From the cell containing the given text, extract its center point as (x, y) coordinate. 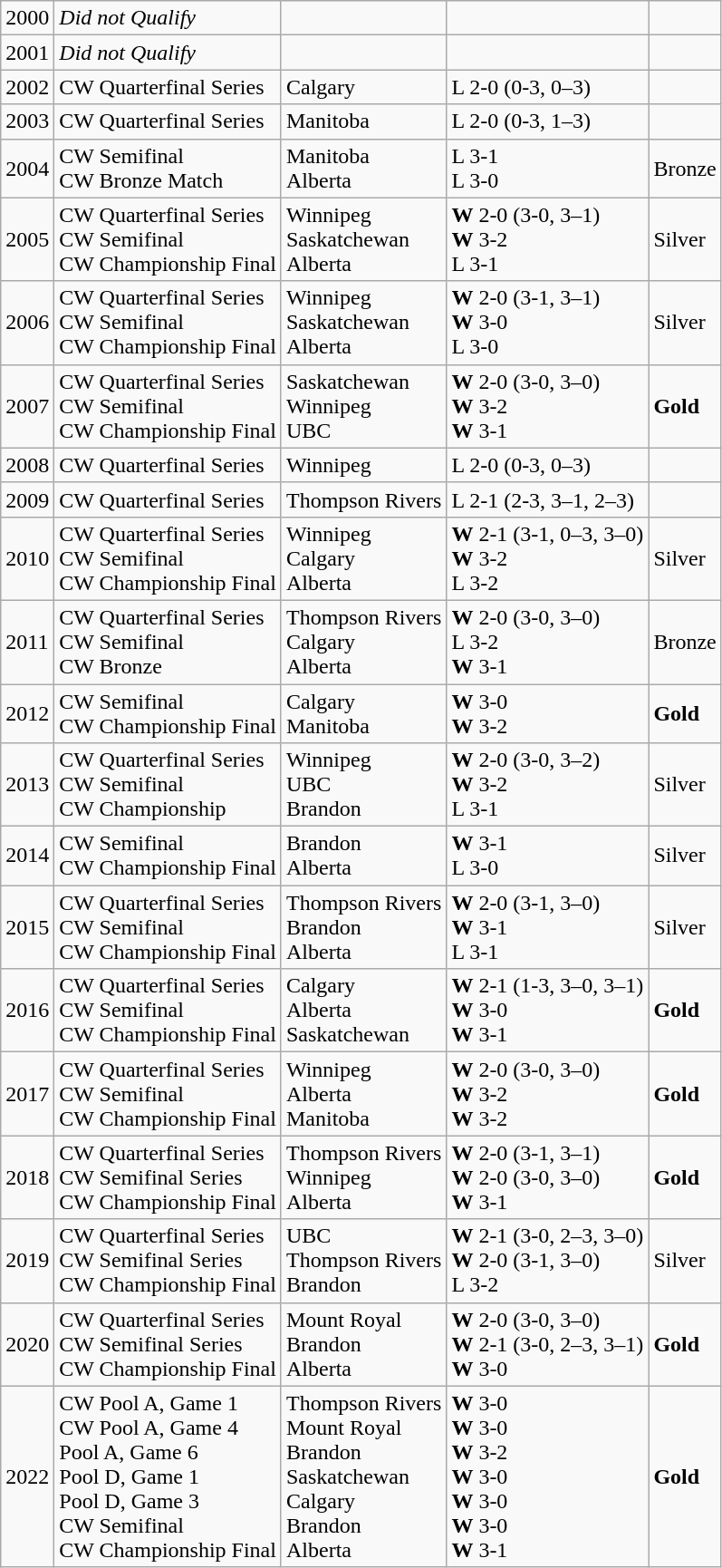
W 2-0 (3-0, 3–1)W 3-2L 3-1 (547, 239)
WinnipegUBCBrandon (363, 785)
2003 (27, 121)
W 2-0 (3-1, 3–1)W 2-0 (3-0, 3–0)W 3-1 (547, 1177)
2011 (27, 642)
ManitobaAlberta (363, 169)
2009 (27, 499)
2015 (27, 927)
SaskatchewanWinnipegUBC (363, 406)
CalgaryAlbertaSaskatchewan (363, 1011)
2017 (27, 1094)
2008 (27, 465)
W 2-0 (3-0, 3–2)W 3-2L 3-1 (547, 785)
2014 (27, 856)
WinnipegCalgaryAlberta (363, 558)
Thompson RiversBrandonAlberta (363, 927)
W 2-1 (3-1, 0–3, 3–0)W 3-2L 3-2 (547, 558)
W 2-0 (3-1, 3–0)W 3-1L 3-1 (547, 927)
W 2-1 (1-3, 3–0, 3–1)W 3-0W 3-1 (547, 1011)
WinnipegAlbertaManitoba (363, 1094)
2012 (27, 712)
BrandonAlberta (363, 856)
W 2-0 (3-0, 3–0)W 3-2W 3-2 (547, 1094)
2001 (27, 53)
2016 (27, 1011)
CW Pool A, Game 1CW Pool A, Game 4Pool A, Game 6Pool D, Game 1Pool D, Game 3CW SemifinalCW Championship Final (168, 1476)
W 2-0 (3-0, 3–0)L 3-2W 3-1 (547, 642)
2006 (27, 323)
CW Quarterfinal SeriesCW SemifinalCW Championship (168, 785)
W 3-1L 3-0 (547, 856)
2020 (27, 1344)
L 2-0 (0-3, 1–3) (547, 121)
2022 (27, 1476)
Thompson RiversWinnipegAlberta (363, 1177)
W 3-0W 3-2 (547, 712)
Winnipeg (363, 465)
Manitoba (363, 121)
L 3-1L 3-0 (547, 169)
Thompson RiversCalgaryAlberta (363, 642)
Mount RoyalBrandonAlberta (363, 1344)
Thompson RiversMount RoyalBrandonSaskatchewanCalgaryBrandonAlberta (363, 1476)
W 2-0 (3-1, 3–1)W 3-0L 3-0 (547, 323)
Calgary (363, 87)
2002 (27, 87)
Thompson Rivers (363, 499)
CW Quarterfinal SeriesCW SemifinalCW Bronze (168, 642)
UBCThompson RiversBrandon (363, 1261)
2019 (27, 1261)
2007 (27, 406)
2018 (27, 1177)
2004 (27, 169)
2010 (27, 558)
CalgaryManitoba (363, 712)
W 2-0 (3-0, 3–0)W 3-2W 3-1 (547, 406)
2005 (27, 239)
2013 (27, 785)
W 2-0 (3-0, 3–0)W 2-1 (3-0, 2–3, 3–1)W 3-0 (547, 1344)
L 2-1 (2-3, 3–1, 2–3) (547, 499)
W 3-0W 3-0W 3-2W 3-0W 3-0W 3-0W 3-1 (547, 1476)
CW SemifinalCW Bronze Match (168, 169)
W 2-1 (3-0, 2–3, 3–0)W 2-0 (3-1, 3–0)L 3-2 (547, 1261)
2000 (27, 18)
